Extract the (x, y) coordinate from the center of the cell holding the provided text.  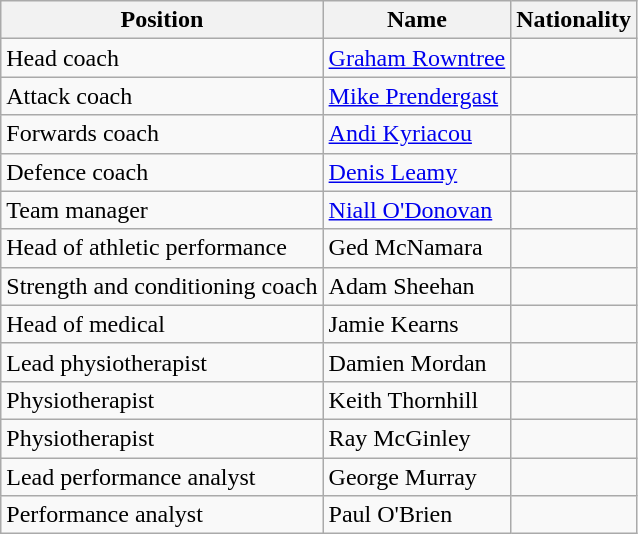
Mike Prendergast (417, 96)
Name (417, 20)
Strength and conditioning coach (162, 286)
Jamie Kearns (417, 324)
Team manager (162, 210)
Lead physiotherapist (162, 362)
Head of athletic performance (162, 248)
George Murray (417, 477)
Ray McGinley (417, 438)
Defence coach (162, 172)
Head coach (162, 58)
Head of medical (162, 324)
Ged McNamara (417, 248)
Nationality (574, 20)
Paul O'Brien (417, 515)
Attack coach (162, 96)
Keith Thornhill (417, 400)
Lead performance analyst (162, 477)
Position (162, 20)
Denis Leamy (417, 172)
Andi Kyriacou (417, 134)
Forwards coach (162, 134)
Performance analyst (162, 515)
Damien Mordan (417, 362)
Graham Rowntree (417, 58)
Niall O'Donovan (417, 210)
Adam Sheehan (417, 286)
